Find where the given text appears and provide that cell's center as [x, y] coordinate. 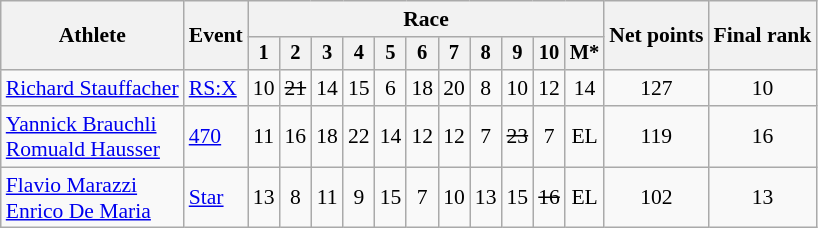
M* [584, 54]
RS:X [216, 88]
21 [296, 88]
127 [656, 88]
Race [426, 19]
23 [517, 136]
2 [296, 54]
102 [656, 198]
Event [216, 36]
Athlete [92, 36]
20 [454, 88]
1 [264, 54]
22 [359, 136]
4 [359, 54]
470 [216, 136]
Flavio MarazziEnrico De Maria [92, 198]
Final rank [763, 36]
Star [216, 198]
119 [656, 136]
5 [391, 54]
3 [327, 54]
Richard Stauffacher [92, 88]
Yannick BrauchliRomuald Hausser [92, 136]
Net points [656, 36]
